Find where the given text appears and provide that cell's center as (x, y) coordinate. 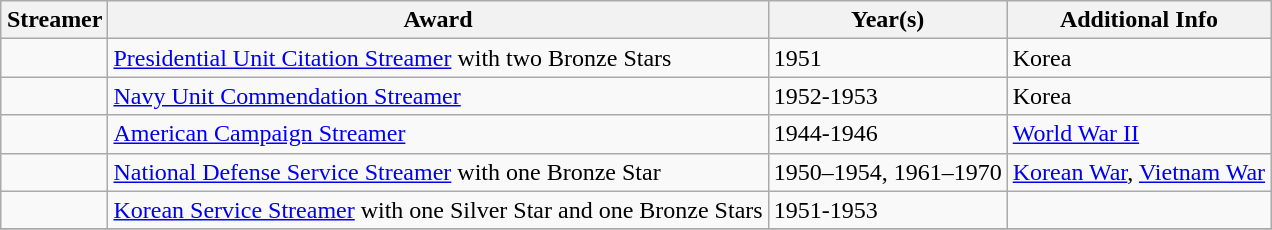
American Campaign Streamer (438, 134)
Additional Info (1138, 20)
World War II (1138, 134)
Presidential Unit Citation Streamer with two Bronze Stars (438, 58)
Streamer (54, 20)
1951 (888, 58)
Navy Unit Commendation Streamer (438, 96)
Award (438, 20)
1952-1953 (888, 96)
National Defense Service Streamer with one Bronze Star (438, 172)
Korean War, Vietnam War (1138, 172)
1950–1954, 1961–1970 (888, 172)
Year(s) (888, 20)
1944-1946 (888, 134)
1951-1953 (888, 210)
Korean Service Streamer with one Silver Star and one Bronze Stars (438, 210)
